Scan for the cell matching the given text and deliver its (X, Y) coordinate at center. 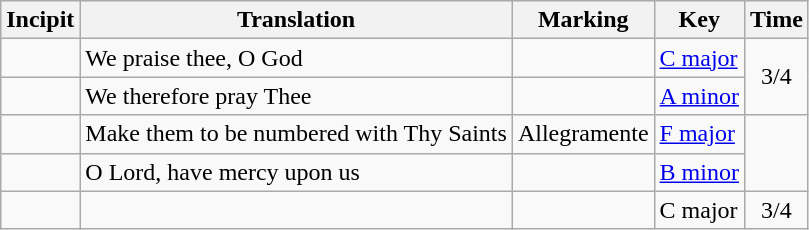
Incipit (40, 20)
Translation (296, 20)
We therefore pray Thee (296, 96)
F major (699, 134)
Allegramente (583, 134)
We praise thee, O God (296, 58)
Key (699, 20)
Marking (583, 20)
B minor (699, 172)
Time (776, 20)
A minor (699, 96)
Make them to be numbered with Thy Saints (296, 134)
O Lord, have mercy upon us (296, 172)
